Search for the cell housing the specified text and yield its (x, y) center coordinate. 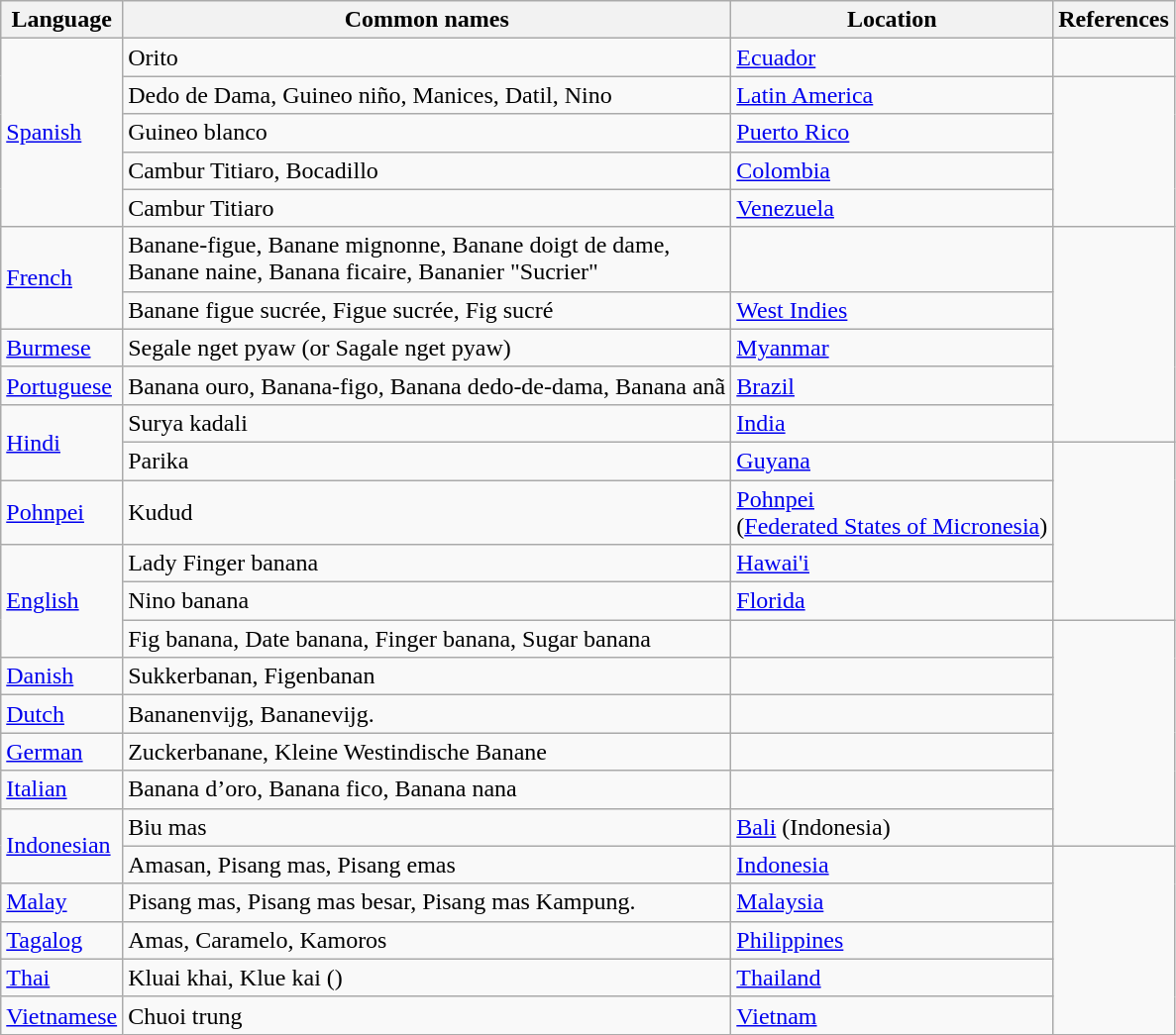
Thailand (892, 978)
Hawai'i (892, 564)
Nino banana (427, 601)
Vietnamese (61, 1015)
Pisang mas, Pisang mas besar, Pisang mas Kampung. (427, 902)
Guineo blanco (427, 133)
Ecuador (892, 57)
Kudud (427, 511)
Segale nget pyaw (or Sagale nget pyaw) (427, 348)
Myanmar (892, 348)
Guyana (892, 461)
Portuguese (61, 385)
Cambur Titiaro (427, 208)
Latin America (892, 95)
French (61, 277)
References (1114, 20)
Bananenvijg, Bananevijg. (427, 714)
Philippines (892, 940)
Banana ouro, Banana-figo, Banana dedo-de-dama, Banana anã (427, 385)
Hindi (61, 442)
West Indies (892, 310)
India (892, 423)
Common names (427, 20)
Florida (892, 601)
Danish (61, 676)
Language (61, 20)
Banana d’oro, Banana fico, Banana nana (427, 789)
Lady Finger banana (427, 564)
Pohnpei (61, 511)
Fig banana, Date banana, Finger banana, Sugar banana (427, 639)
Kluai khai, Klue kai () (427, 978)
Banane figue sucrée, Figue sucrée, Fig sucré (427, 310)
Indonesia (892, 865)
Orito (427, 57)
Tagalog (61, 940)
Sukkerbanan, Figenbanan (427, 676)
Banane-figue, Banane mignonne, Banane doigt de dame,Banane naine, Banana ficaire, Bananier "Sucrier" (427, 259)
Burmese (61, 348)
German (61, 752)
Bali (Indonesia) (892, 827)
Colombia (892, 170)
Brazil (892, 385)
Thai (61, 978)
Pohnpei(Federated States of Micronesia) (892, 511)
Puerto Rico (892, 133)
Indonesian (61, 846)
Zuckerbanane, Kleine Westindische Banane (427, 752)
English (61, 601)
Biu mas (427, 827)
Location (892, 20)
Malaysia (892, 902)
Amasan, Pisang mas, Pisang emas (427, 865)
Venezuela (892, 208)
Cambur Titiaro, Bocadillo (427, 170)
Italian (61, 789)
Vietnam (892, 1015)
Dedo de Dama, Guineo niño, Manices, Datil, Nino (427, 95)
Dutch (61, 714)
Surya kadali (427, 423)
Chuoi trung (427, 1015)
Spanish (61, 133)
Malay (61, 902)
Parika (427, 461)
Amas, Caramelo, Kamoros (427, 940)
